For the text-containing cell, return its midpoint in (x, y) coordinate format. 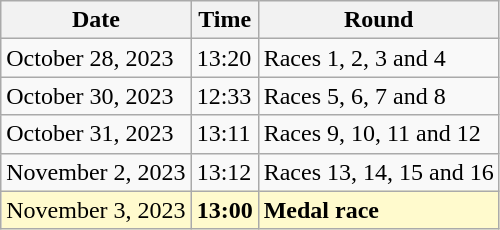
November 3, 2023 (96, 210)
12:33 (224, 96)
Time (224, 20)
October 28, 2023 (96, 58)
13:11 (224, 134)
13:00 (224, 210)
November 2, 2023 (96, 172)
Races 13, 14, 15 and 16 (378, 172)
October 31, 2023 (96, 134)
October 30, 2023 (96, 96)
Races 1, 2, 3 and 4 (378, 58)
Races 9, 10, 11 and 12 (378, 134)
Date (96, 20)
Medal race (378, 210)
Races 5, 6, 7 and 8 (378, 96)
13:20 (224, 58)
Round (378, 20)
13:12 (224, 172)
